Scan for the cell matching the given text and deliver its (x, y) coordinate at center. 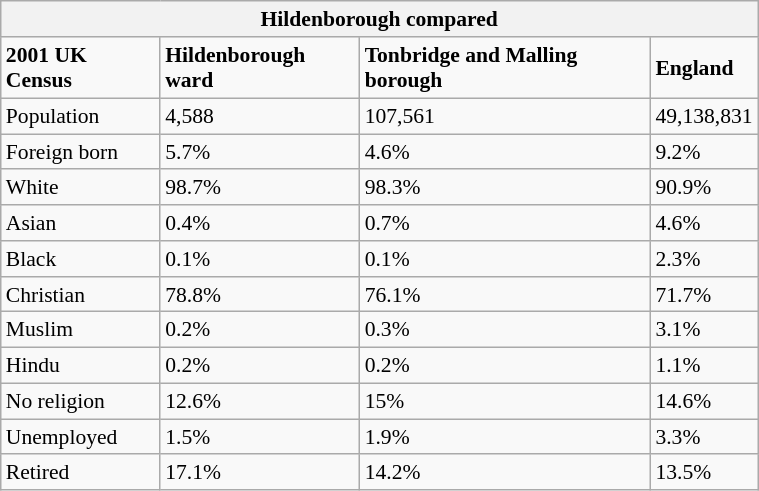
Christian (80, 294)
White (80, 187)
98.3% (506, 187)
No religion (80, 401)
1.9% (506, 437)
98.7% (260, 187)
4,588 (260, 116)
14.6% (704, 401)
Hildenborough ward (260, 68)
Muslim (80, 330)
1.1% (704, 365)
0.3% (506, 330)
1.5% (260, 437)
17.1% (260, 472)
71.7% (704, 294)
90.9% (704, 187)
Hildenborough compared (380, 19)
Tonbridge and Malling borough (506, 68)
3.1% (704, 330)
76.1% (506, 294)
9.2% (704, 152)
Foreign born (80, 152)
Retired (80, 472)
2.3% (704, 259)
England (704, 68)
Black (80, 259)
Population (80, 116)
0.4% (260, 223)
0.7% (506, 223)
15% (506, 401)
5.7% (260, 152)
78.8% (260, 294)
49,138,831 (704, 116)
14.2% (506, 472)
Hindu (80, 365)
13.5% (704, 472)
3.3% (704, 437)
12.6% (260, 401)
107,561 (506, 116)
Unemployed (80, 437)
2001 UK Census (80, 68)
Asian (80, 223)
